Return the [x, y] coordinate for the center point of the cell that contains the specified text.  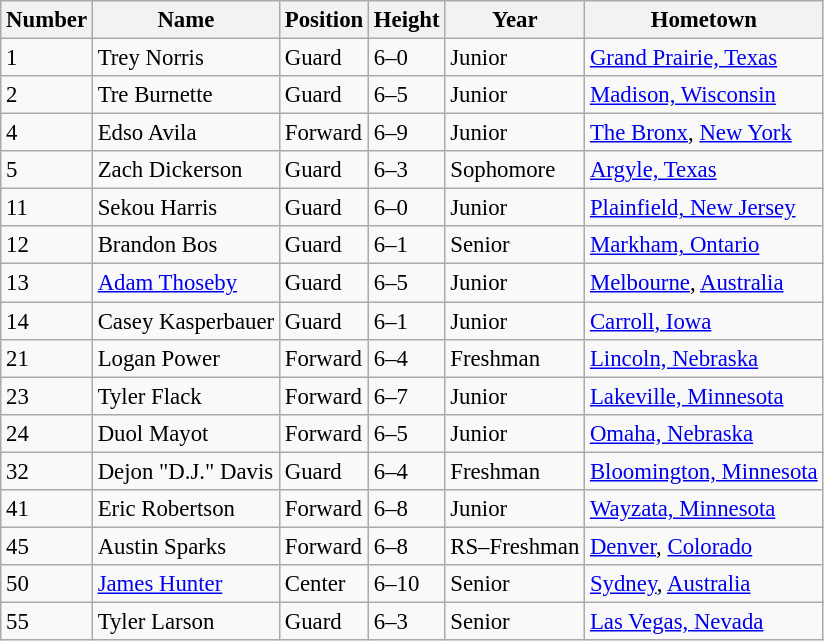
Brandon Bos [186, 245]
55 [47, 621]
Height [407, 20]
4 [47, 133]
41 [47, 509]
Plainfield, New Jersey [704, 208]
1 [47, 58]
45 [47, 546]
Sekou Harris [186, 208]
Year [515, 20]
Logan Power [186, 358]
Casey Kasperbauer [186, 321]
Wayzata, Minnesota [704, 509]
50 [47, 584]
Omaha, Nebraska [704, 433]
Carroll, Iowa [704, 321]
Hometown [704, 20]
Dejon "D.J." Davis [186, 471]
2 [47, 95]
The Bronx, New York [704, 133]
Tre Burnette [186, 95]
Grand Prairie, Texas [704, 58]
Sydney, Australia [704, 584]
11 [47, 208]
Lakeville, Minnesota [704, 396]
James Hunter [186, 584]
Bloomington, Minnesota [704, 471]
Center [324, 584]
Denver, Colorado [704, 546]
Markham, Ontario [704, 245]
14 [47, 321]
5 [47, 170]
Eric Robertson [186, 509]
32 [47, 471]
Position [324, 20]
Adam Thoseby [186, 283]
13 [47, 283]
Sophomore [515, 170]
24 [47, 433]
RS–Freshman [515, 546]
Duol Mayot [186, 433]
6–9 [407, 133]
21 [47, 358]
Las Vegas, Nevada [704, 621]
Melbourne, Australia [704, 283]
Trey Norris [186, 58]
Madison, Wisconsin [704, 95]
Tyler Larson [186, 621]
6–7 [407, 396]
Tyler Flack [186, 396]
23 [47, 396]
Argyle, Texas [704, 170]
Lincoln, Nebraska [704, 358]
12 [47, 245]
6–10 [407, 584]
Zach Dickerson [186, 170]
Name [186, 20]
Number [47, 20]
Austin Sparks [186, 546]
Edso Avila [186, 133]
